Locate the cell with the specified text and output its [x, y] center coordinate. 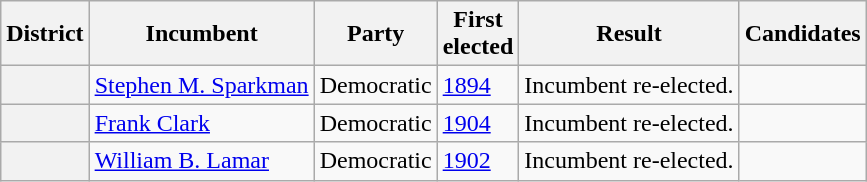
1904 [478, 123]
Frank Clark [202, 123]
1902 [478, 161]
Result [629, 34]
Party [376, 34]
1894 [478, 85]
Stephen M. Sparkman [202, 85]
Candidates [802, 34]
Incumbent [202, 34]
William B. Lamar [202, 161]
District [45, 34]
Firstelected [478, 34]
